Identify which cell holds the provided text, then report its (x, y) central coordinate. 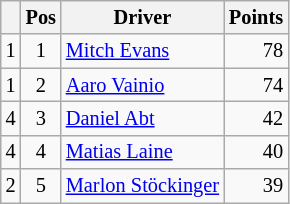
Driver (142, 17)
Points (256, 17)
3 (41, 118)
40 (256, 152)
Pos (41, 17)
Mitch Evans (142, 51)
Aaro Vainio (142, 85)
Marlon Stöckinger (142, 186)
5 (41, 186)
Matias Laine (142, 152)
39 (256, 186)
74 (256, 85)
42 (256, 118)
Daniel Abt (142, 118)
78 (256, 51)
